Identify which cell holds the provided text, then report its [x, y] central coordinate. 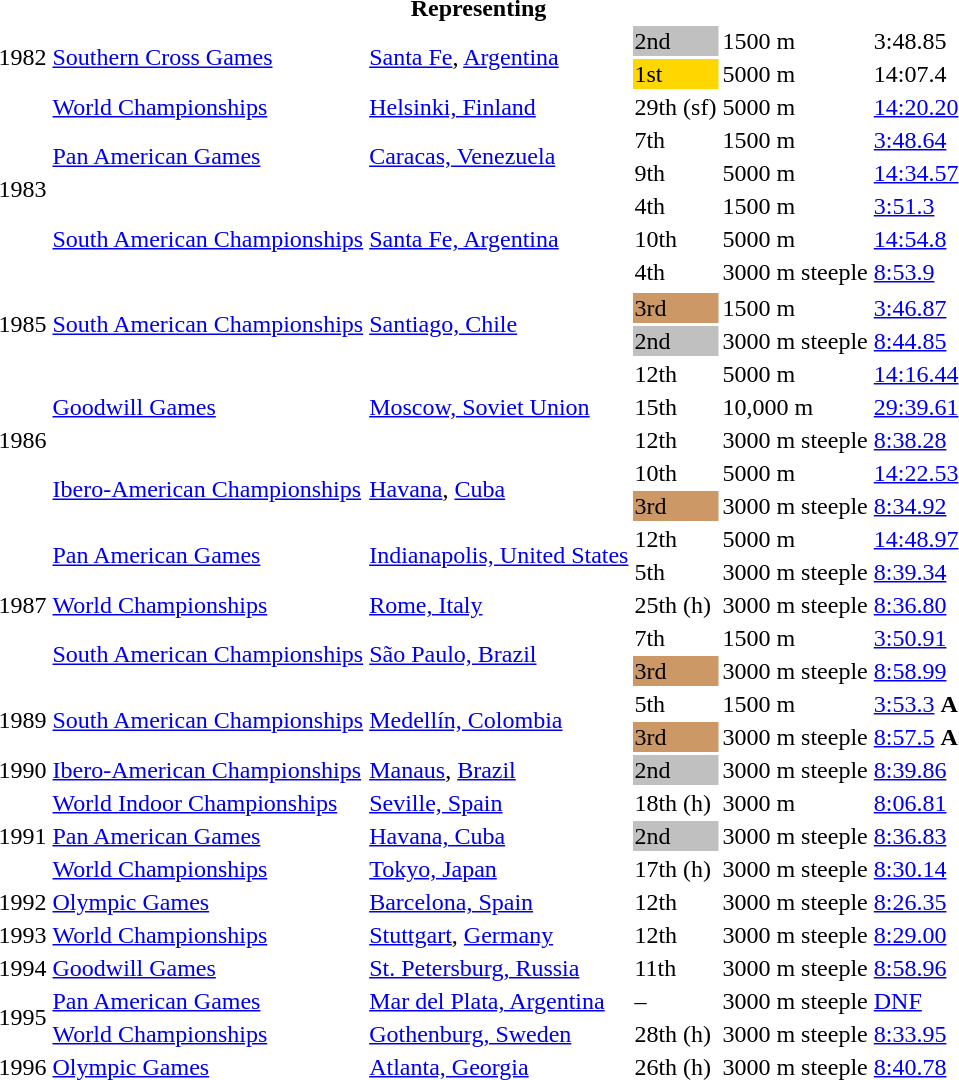
Manaus, Brazil [499, 770]
18th (h) [676, 803]
15th [676, 407]
Moscow, Soviet Union [499, 407]
Mar del Plata, Argentina [499, 1001]
Indianapolis, United States [499, 556]
3000 m [795, 803]
28th (h) [676, 1034]
Rome, Italy [499, 605]
17th (h) [676, 869]
29th (sf) [676, 107]
10,000 m [795, 407]
1st [676, 74]
Olympic Games [208, 902]
St. Petersburg, Russia [499, 968]
9th [676, 173]
World Indoor Championships [208, 803]
Gothenburg, Sweden [499, 1034]
Caracas, Venezuela [499, 156]
Santiago, Chile [499, 324]
Southern Cross Games [208, 58]
São Paulo, Brazil [499, 654]
Seville, Spain [499, 803]
Barcelona, Spain [499, 902]
– [676, 1001]
Stuttgart, Germany [499, 935]
Tokyo, Japan [499, 869]
Medellín, Colombia [499, 720]
Helsinki, Finland [499, 107]
11th [676, 968]
25th (h) [676, 605]
